Detect which cell encompasses the target text, then output its (x, y) center coordinate. 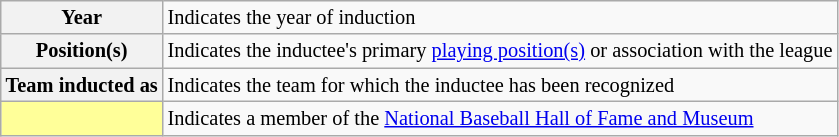
Year (82, 17)
Indicates the inductee's primary playing position(s) or association with the league (500, 51)
Indicates a member of the National Baseball Hall of Fame and Museum (500, 118)
Indicates the year of induction (500, 17)
Team inducted as (82, 85)
Indicates the team for which the inductee has been recognized (500, 85)
Position(s) (82, 51)
